For the text-containing cell, return its midpoint in [x, y] coordinate format. 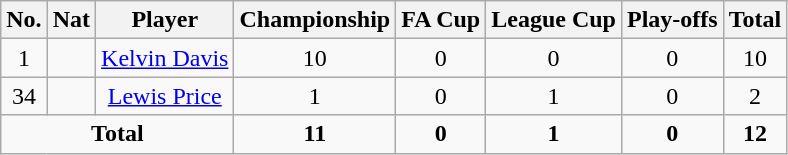
11 [315, 134]
12 [755, 134]
No. [24, 20]
34 [24, 96]
FA Cup [441, 20]
Nat [71, 20]
Player [165, 20]
Lewis Price [165, 96]
Play-offs [672, 20]
League Cup [554, 20]
Championship [315, 20]
Kelvin Davis [165, 58]
2 [755, 96]
